Locate the cell with the specified text and output its [X, Y] center coordinate. 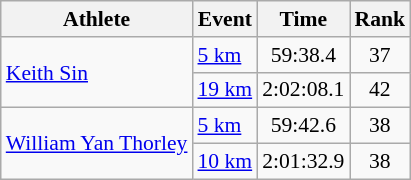
Keith Sin [97, 72]
Rank [380, 19]
2:01:32.9 [303, 162]
59:38.4 [303, 55]
Event [224, 19]
Time [303, 19]
59:42.6 [303, 126]
William Yan Thorley [97, 144]
37 [380, 55]
19 km [224, 90]
10 km [224, 162]
42 [380, 90]
2:02:08.1 [303, 90]
Athlete [97, 19]
